Output the (X, Y) coordinate of the center of the cell containing the given text.  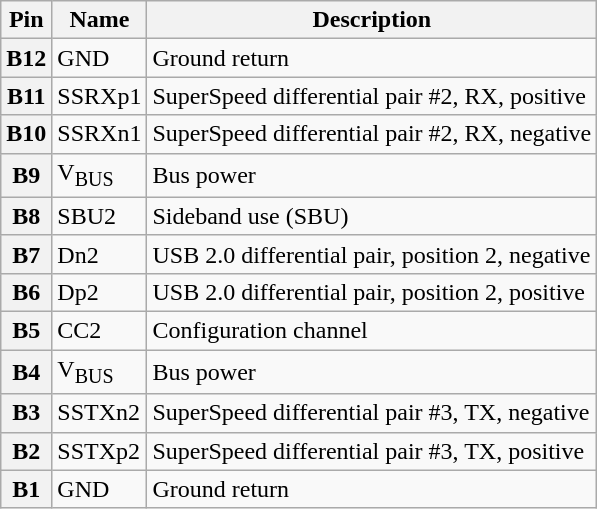
SuperSpeed differential pair #3, TX, positive (372, 451)
SSTXn2 (100, 413)
SuperSpeed differential pair #2, RX, positive (372, 96)
SBU2 (100, 216)
B7 (26, 254)
B2 (26, 451)
B12 (26, 58)
B5 (26, 331)
B10 (26, 134)
Dp2 (100, 292)
SSRXn1 (100, 134)
SSRXp1 (100, 96)
CC2 (100, 331)
B6 (26, 292)
Name (100, 20)
SSTXp2 (100, 451)
USB 2.0 differential pair, position 2, negative (372, 254)
SuperSpeed differential pair #2, RX, negative (372, 134)
B9 (26, 175)
B3 (26, 413)
B1 (26, 489)
B8 (26, 216)
Pin (26, 20)
B11 (26, 96)
Sideband use (SBU) (372, 216)
Configuration channel (372, 331)
USB 2.0 differential pair, position 2, positive (372, 292)
Description (372, 20)
SuperSpeed differential pair #3, TX, negative (372, 413)
Dn2 (100, 254)
B4 (26, 372)
